For the text-containing cell, return its midpoint in (x, y) coordinate format. 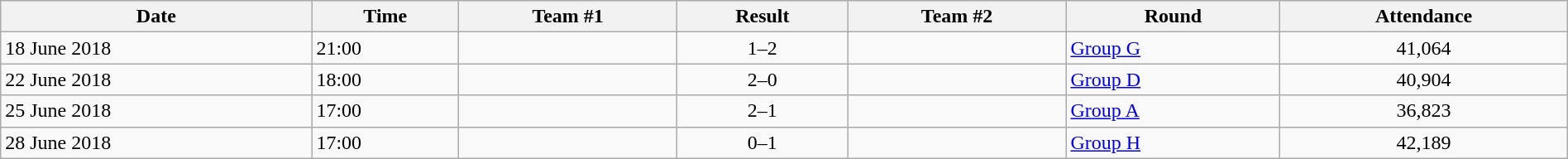
0–1 (762, 142)
21:00 (385, 48)
Date (156, 17)
Team #2 (957, 17)
Group A (1173, 111)
Group G (1173, 48)
Group H (1173, 142)
Round (1173, 17)
1–2 (762, 48)
Team #1 (568, 17)
18 June 2018 (156, 48)
25 June 2018 (156, 111)
Attendance (1424, 17)
42,189 (1424, 142)
40,904 (1424, 79)
Time (385, 17)
18:00 (385, 79)
41,064 (1424, 48)
36,823 (1424, 111)
22 June 2018 (156, 79)
Result (762, 17)
2–1 (762, 111)
2–0 (762, 79)
28 June 2018 (156, 142)
Group D (1173, 79)
